Find where the given text appears and provide that cell's center as [X, Y] coordinate. 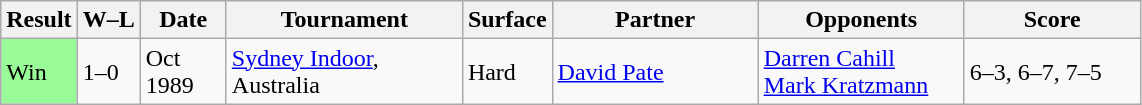
Win [39, 72]
W–L [108, 20]
Surface [507, 20]
Oct 1989 [183, 72]
Result [39, 20]
Date [183, 20]
Sydney Indoor, Australia [344, 72]
Opponents [861, 20]
Score [1052, 20]
Darren Cahill Mark Kratzmann [861, 72]
1–0 [108, 72]
David Pate [655, 72]
Partner [655, 20]
Tournament [344, 20]
Hard [507, 72]
6–3, 6–7, 7–5 [1052, 72]
